Return (X, Y) of the center of cell containing provided text 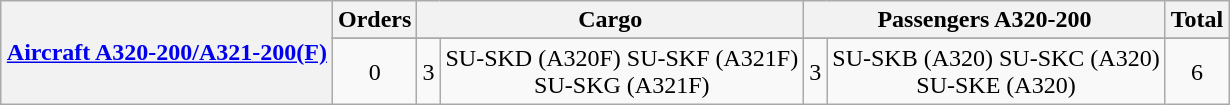
SU-SKB (A320) SU-SKC (A320)SU-SKE (A320) (996, 72)
Cargo (610, 20)
6 (1197, 72)
Aircraft A320-200/A321-200(F) (166, 52)
Total (1197, 20)
SU-SKD (A320F) SU-SKF (A321F)SU-SKG (A321F) (622, 72)
0 (374, 72)
Passengers A320-200 (984, 20)
Orders (374, 20)
